Detect which cell encompasses the target text, then output its [x, y] center coordinate. 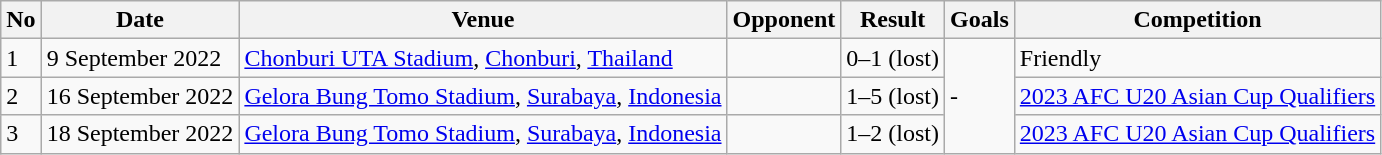
- [980, 96]
Goals [980, 20]
2 [21, 96]
16 September 2022 [140, 96]
Venue [483, 20]
No [21, 20]
1–5 (lost) [893, 96]
0–1 (lost) [893, 58]
Result [893, 20]
Friendly [1197, 58]
9 September 2022 [140, 58]
1–2 (lost) [893, 134]
18 September 2022 [140, 134]
Chonburi UTA Stadium, Chonburi, Thailand [483, 58]
Competition [1197, 20]
Opponent [784, 20]
1 [21, 58]
3 [21, 134]
Date [140, 20]
